Search for the cell housing the specified text and yield its [x, y] center coordinate. 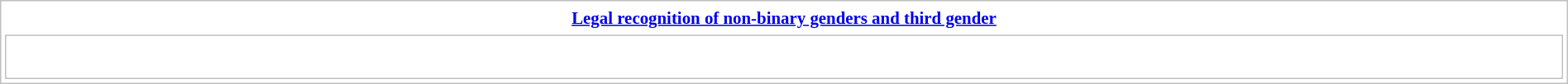
Legal recognition of non-binary genders and third gender [784, 18]
